Extract the [x, y] coordinate from the center of the cell holding the provided text.  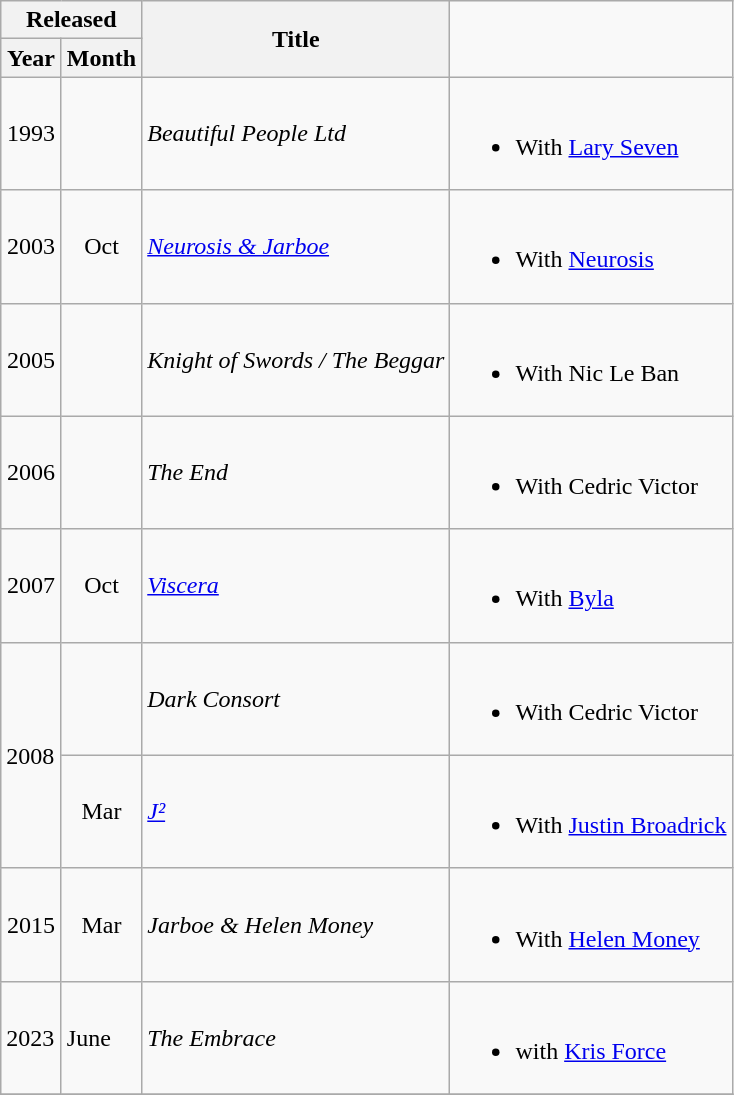
2006 [32, 472]
Title [296, 39]
J² [296, 812]
Beautiful People Ltd [296, 134]
With Byla [591, 586]
2023 [32, 1038]
2007 [32, 586]
Month [101, 58]
With Nic Le Ban [591, 360]
The Embrace [296, 1038]
with Kris Force [591, 1038]
June [101, 1038]
Dark Consort [296, 698]
2015 [32, 924]
Neurosis & Jarboe [296, 246]
Knight of Swords / The Beggar [296, 360]
With Neurosis [591, 246]
2003 [32, 246]
2008 [32, 755]
With Helen Money [591, 924]
Viscera [296, 586]
Released [72, 20]
With Justin Broadrick [591, 812]
Year [32, 58]
The End [296, 472]
With Lary Seven [591, 134]
1993 [32, 134]
Jarboe & Helen Money [296, 924]
2005 [32, 360]
